Pinpoint the cell where the given text exists, returning its (X, Y) midpoint coordinate. 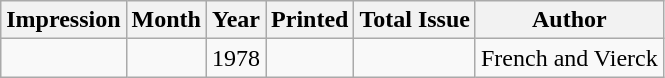
French and Vierck (569, 58)
Year (236, 20)
Printed (310, 20)
Total Issue (415, 20)
Author (569, 20)
Month (166, 20)
Impression (64, 20)
1978 (236, 58)
